Extract the [X, Y] coordinate from the center of the cell holding the provided text.  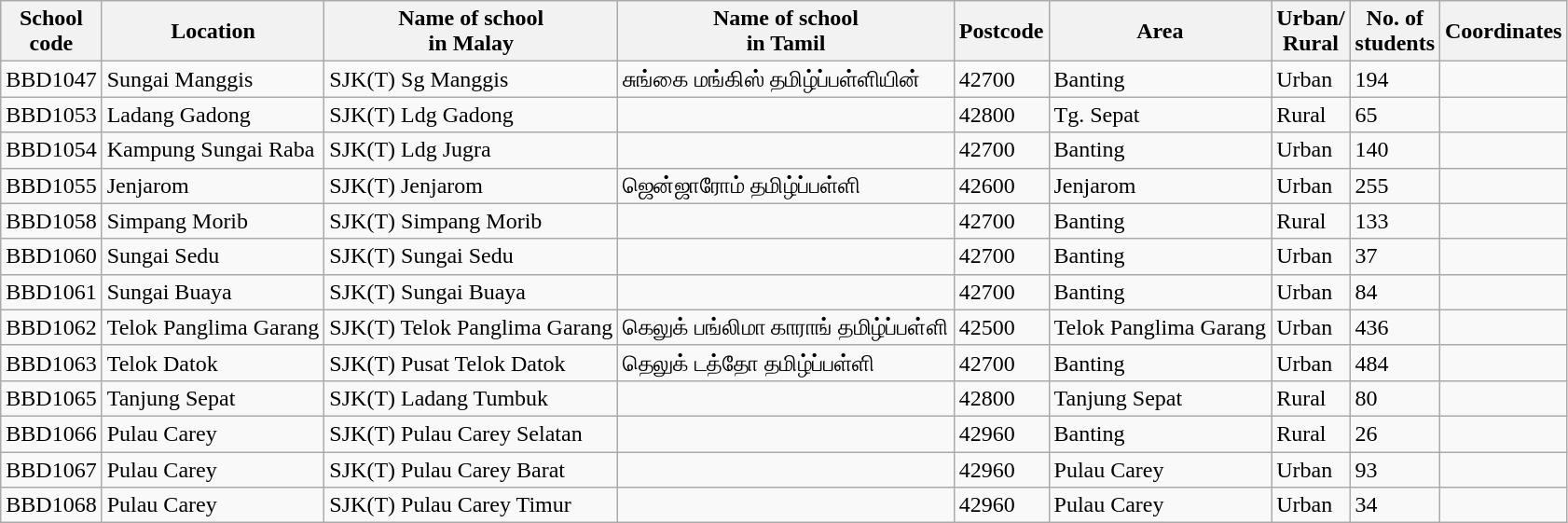
BBD1063 [51, 363]
BBD1058 [51, 221]
436 [1395, 327]
Schoolcode [51, 32]
SJK(T) Sungai Sedu [472, 256]
80 [1395, 398]
No. ofstudents [1395, 32]
Telok Datok [213, 363]
SJK(T) Ladang Tumbuk [472, 398]
484 [1395, 363]
42500 [1001, 327]
SJK(T) Sungai Buaya [472, 292]
BBD1054 [51, 150]
Urban/Rural [1311, 32]
Sungai Buaya [213, 292]
255 [1395, 186]
Location [213, 32]
BBD1068 [51, 505]
SJK(T) Pusat Telok Datok [472, 363]
Simpang Morib [213, 221]
BBD1062 [51, 327]
SJK(T) Pulau Carey Barat [472, 469]
SJK(T) Ldg Jugra [472, 150]
BBD1065 [51, 398]
26 [1395, 434]
BBD1061 [51, 292]
BBD1055 [51, 186]
தெலுக் டத்தோ தமிழ்ப்பள்ளி [787, 363]
Kampung Sungai Raba [213, 150]
93 [1395, 469]
BBD1053 [51, 115]
SJK(T) Sg Manggis [472, 79]
SJK(T) Telok Panglima Garang [472, 327]
140 [1395, 150]
194 [1395, 79]
Tg. Sepat [1160, 115]
BBD1066 [51, 434]
34 [1395, 505]
Ladang Gadong [213, 115]
84 [1395, 292]
Postcode [1001, 32]
BBD1047 [51, 79]
SJK(T) Pulau Carey Selatan [472, 434]
BBD1067 [51, 469]
42600 [1001, 186]
Name of schoolin Tamil [787, 32]
Sungai Sedu [213, 256]
Area [1160, 32]
37 [1395, 256]
SJK(T) Pulau Carey Timur [472, 505]
Sungai Manggis [213, 79]
133 [1395, 221]
சுங்கை மங்கிஸ் தமிழ்ப்பள்ளியின் [787, 79]
SJK(T) Ldg Gadong [472, 115]
Coordinates [1504, 32]
BBD1060 [51, 256]
Name of schoolin Malay [472, 32]
கெலுக் பங்லிமா காராங் தமிழ்ப்பள்ளி [787, 327]
ஜென்ஜாரோம் தமிழ்ப்பள்ளி [787, 186]
SJK(T) Simpang Morib [472, 221]
65 [1395, 115]
SJK(T) Jenjarom [472, 186]
